Locate the cell with the specified text and output its [x, y] center coordinate. 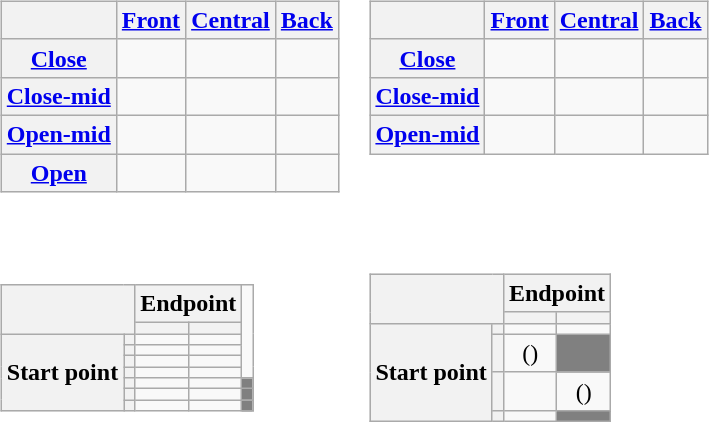
Open [58, 173]
